Detect which cell encompasses the target text, then output its (X, Y) center coordinate. 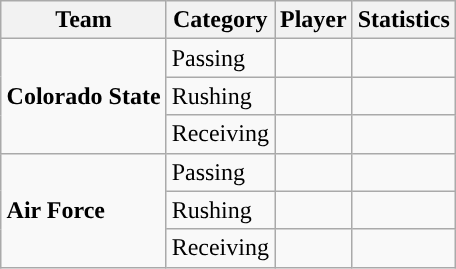
Statistics (404, 20)
Air Force (84, 210)
Player (313, 20)
Category (220, 20)
Colorado State (84, 96)
Team (84, 20)
